Capture the cell that displays the provided text and extract its [x, y] central coordinate. 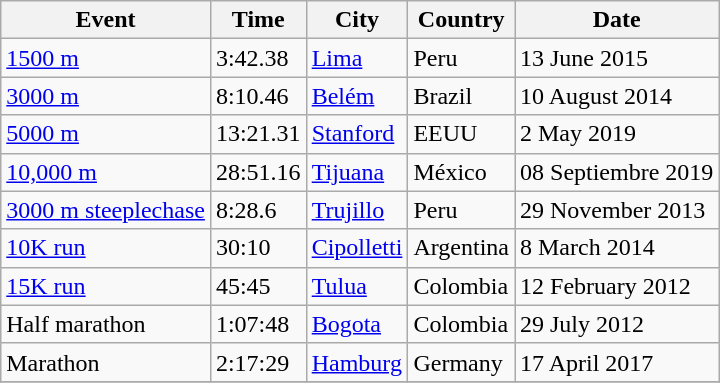
Lima [357, 58]
13:21.31 [258, 134]
Event [106, 20]
29 July 2012 [616, 324]
Bogota [357, 324]
2:17:29 [258, 362]
Hamburg [357, 362]
8 March 2014 [616, 248]
10,000 m [106, 172]
8:28.6 [258, 210]
29 November 2013 [616, 210]
1500 m [106, 58]
2 May 2019 [616, 134]
Marathon [106, 362]
12 February 2012 [616, 286]
3000 m [106, 96]
28:51.16 [258, 172]
10 August 2014 [616, 96]
8:10.46 [258, 96]
15K run [106, 286]
Belém [357, 96]
Argentina [462, 248]
Time [258, 20]
5000 m [106, 134]
30:10 [258, 248]
1:07:48 [258, 324]
Country [462, 20]
10K run [106, 248]
Tijuana [357, 172]
3000 m steeplechase [106, 210]
13 June 2015 [616, 58]
Half marathon [106, 324]
Germany [462, 362]
17 April 2017 [616, 362]
45:45 [258, 286]
México [462, 172]
08 Septiembre 2019 [616, 172]
EEUU [462, 134]
City [357, 20]
Tulua [357, 286]
Cipolletti [357, 248]
Brazil [462, 96]
Stanford [357, 134]
3:42.38 [258, 58]
Date [616, 20]
Trujillo [357, 210]
